Output the [X, Y] coordinate of the center of the cell containing the given text.  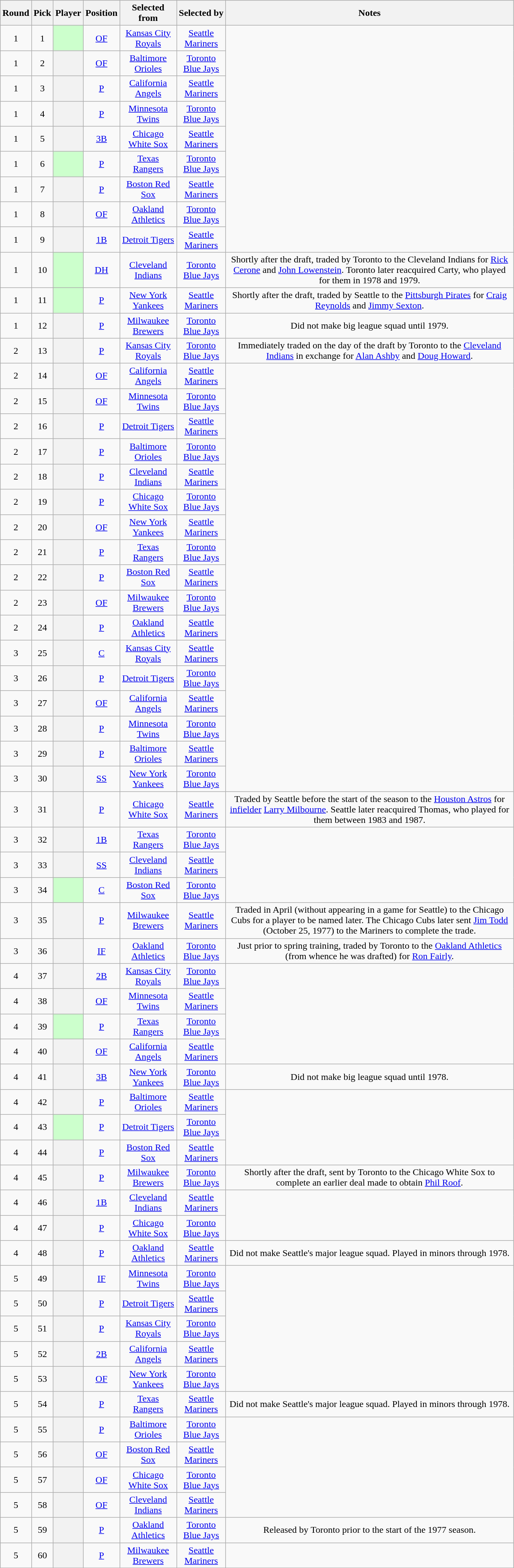
Selected from [148, 13]
25 [42, 653]
19 [42, 502]
13 [42, 351]
Player [69, 13]
Notes [369, 13]
47 [42, 1228]
Released by Toronto prior to the start of the 1977 season. [369, 1530]
Pick [42, 13]
42 [42, 1102]
Shortly after the draft, traded by Seattle to the Pittsburgh Pirates for Craig Reynolds and Jimmy Sexton. [369, 300]
46 [42, 1203]
18 [42, 477]
54 [42, 1404]
52 [42, 1354]
39 [42, 1026]
7 [42, 189]
22 [42, 578]
28 [42, 728]
Just prior to spring training, traded by Toronto to the Oakland Athletics (from whence he was drafted) for Ron Fairly. [369, 951]
49 [42, 1278]
57 [42, 1479]
15 [42, 401]
21 [42, 552]
35 [42, 920]
11 [42, 300]
50 [42, 1304]
12 [42, 325]
33 [42, 865]
44 [42, 1152]
51 [42, 1328]
26 [42, 678]
27 [42, 703]
Selected by [201, 13]
32 [42, 840]
Did not make big league squad until 1978. [369, 1077]
Round [16, 13]
38 [42, 1001]
8 [42, 214]
17 [42, 451]
34 [42, 890]
45 [42, 1177]
60 [42, 1555]
31 [42, 809]
Position [101, 13]
29 [42, 754]
Shortly after the draft, sent by Toronto to the Chicago White Sox to complete an earlier deal made to obtain Phil Roof. [369, 1177]
10 [42, 270]
16 [42, 427]
56 [42, 1455]
40 [42, 1051]
24 [42, 628]
30 [42, 779]
36 [42, 951]
43 [42, 1127]
Did not make big league squad until 1979. [369, 325]
23 [42, 602]
DH [101, 270]
Immediately traded on the day of the draft by Toronto to the Cleveland Indians in exchange for Alan Ashby and Doug Howard. [369, 351]
59 [42, 1530]
55 [42, 1429]
53 [42, 1379]
41 [42, 1077]
14 [42, 376]
48 [42, 1253]
9 [42, 239]
6 [42, 164]
37 [42, 976]
58 [42, 1505]
20 [42, 527]
